Determine the (X, Y) coordinate at the center of the cell enclosing the given text.  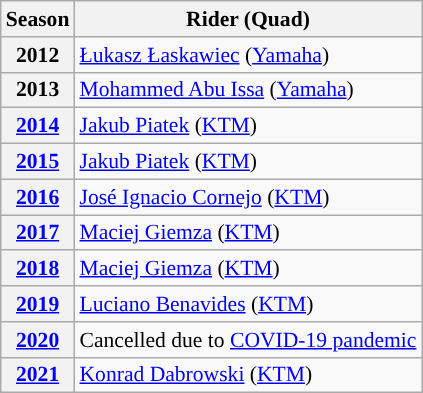
2016 (38, 197)
Luciano Benavides (KTM) (248, 304)
2012 (38, 55)
2019 (38, 304)
Konrad Dabrowski (KTM) (248, 375)
2020 (38, 340)
Cancelled due to COVID-19 pandemic (248, 340)
2018 (38, 269)
José Ignacio Cornejo (KTM) (248, 197)
2014 (38, 126)
2013 (38, 90)
2021 (38, 375)
2017 (38, 233)
Łukasz Łaskawiec (Yamaha) (248, 55)
Rider (Quad) (248, 19)
2015 (38, 162)
Mohammed Abu Issa (Yamaha) (248, 90)
Season (38, 19)
